Determine the (X, Y) coordinate at the center of the cell enclosing the given text.  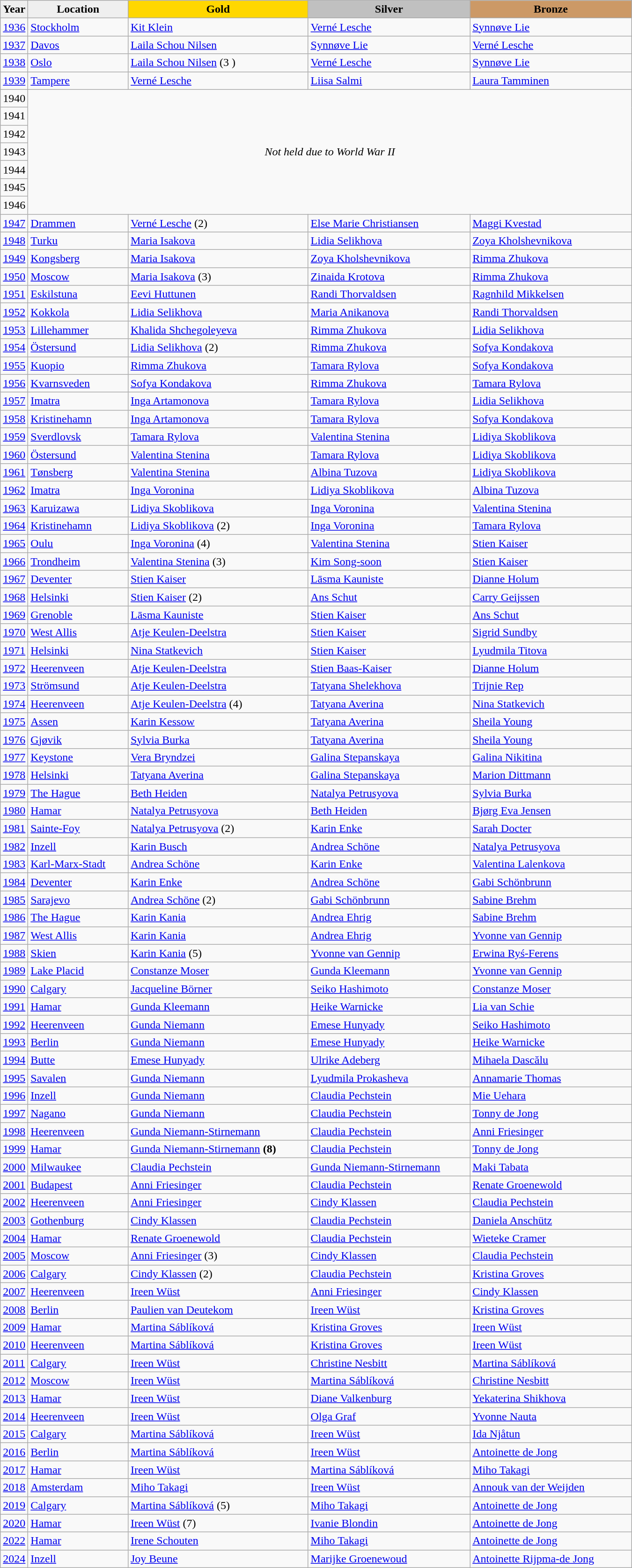
Laura Tamminen (551, 80)
2005 (14, 1256)
Ivanie Blondin (389, 1523)
Else Marie Christiansen (389, 223)
Stien Kaiser (2) (218, 597)
Annamarie Thomas (551, 1078)
1980 (14, 811)
1970 (14, 633)
1952 (14, 312)
1955 (14, 365)
Paulien van Deutekom (218, 1309)
1967 (14, 579)
1988 (14, 953)
Sarajevo (78, 900)
1995 (14, 1078)
2017 (14, 1470)
Amsterdam (78, 1488)
Maggi Kvestad (551, 223)
1963 (14, 508)
2002 (14, 1203)
Carry Geijssen (551, 597)
1940 (14, 98)
2012 (14, 1381)
1975 (14, 722)
Yvonne Nauta (551, 1416)
Kim Song-soon (389, 562)
Kuopio (78, 365)
Sigrid Sundby (551, 633)
Lia van Schie (551, 1006)
Sainte-Foy (78, 829)
1976 (14, 739)
Davos (78, 45)
Assen (78, 722)
1968 (14, 597)
1956 (14, 383)
Ragnhild Mikkelsen (551, 294)
2015 (14, 1434)
1937 (14, 45)
Sarah Docter (551, 829)
Nagano (78, 1114)
1966 (14, 562)
Drammen (78, 223)
Wieteke Cramer (551, 1238)
1949 (14, 259)
1997 (14, 1114)
1993 (14, 1042)
2014 (14, 1416)
Liisa Salmi (389, 80)
Lillehammer (78, 330)
Cindy Klassen (2) (218, 1274)
1957 (14, 401)
Silver (389, 9)
Keystone (78, 757)
Ulrike Adeberg (389, 1060)
2008 (14, 1309)
Gothenburg (78, 1220)
1953 (14, 330)
1965 (14, 544)
1979 (14, 793)
2022 (14, 1541)
2020 (14, 1523)
1961 (14, 472)
Year (14, 9)
1996 (14, 1096)
1944 (14, 169)
Stien Baas-Kaiser (389, 668)
1981 (14, 829)
Marion Dittmann (551, 775)
Erwina Ryś-Ferens (551, 953)
1947 (14, 223)
2011 (14, 1363)
1958 (14, 419)
Kongsberg (78, 259)
Eevi Huttunen (218, 294)
1972 (14, 668)
Kvarnsveden (78, 383)
1938 (14, 63)
Mihaela Dascălu (551, 1060)
Karuizawa (78, 508)
Tønsberg (78, 472)
Diane Valkenburg (389, 1399)
Joy Beune (218, 1559)
Tatyana Shelekhova (389, 686)
1971 (14, 650)
1950 (14, 277)
Milwaukee (78, 1167)
Laila Schou Nilsen (3 ) (218, 63)
1974 (14, 704)
1951 (14, 294)
Lake Placid (78, 971)
Bronze (551, 9)
1954 (14, 348)
Kokkola (78, 312)
Oslo (78, 63)
Turku (78, 241)
Valentina Stenina (3) (218, 562)
Sverdlovsk (78, 437)
Inga Voronina (4) (218, 544)
Gold (218, 9)
Not held due to World War II (330, 152)
1946 (14, 205)
1982 (14, 846)
1989 (14, 971)
2003 (14, 1220)
Ida Njåtun (551, 1434)
1983 (14, 864)
1986 (14, 918)
Karl-Marx-Stadt (78, 864)
Skien (78, 953)
Maki Tabata (551, 1167)
Karin Busch (218, 846)
2000 (14, 1167)
1945 (14, 187)
1987 (14, 935)
2004 (14, 1238)
Strömsund (78, 686)
1984 (14, 882)
1992 (14, 1024)
Butte (78, 1060)
Zinaida Krotova (389, 277)
Jacqueline Börner (218, 989)
Lyudmila Prokasheva (389, 1078)
Karin Kania (5) (218, 953)
Maria Anikanova (389, 312)
Annouk van der Weijden (551, 1488)
2024 (14, 1559)
Mie Uehara (551, 1096)
2018 (14, 1488)
Maria Isakova (3) (218, 277)
2010 (14, 1345)
Irene Schouten (218, 1541)
Anni Friesinger (3) (218, 1256)
1978 (14, 775)
1991 (14, 1006)
Location (78, 9)
Natalya Petrusyova (2) (218, 829)
Savalen (78, 1078)
1960 (14, 454)
Kit Klein (218, 27)
1985 (14, 900)
1999 (14, 1149)
Lidia Selikhova (2) (218, 348)
1964 (14, 526)
1969 (14, 615)
Trondheim (78, 562)
Verné Lesche (2) (218, 223)
Atje Keulen-Deelstra (4) (218, 704)
1990 (14, 989)
1962 (14, 490)
1994 (14, 1060)
Lidiya Skoblikova (2) (218, 526)
2001 (14, 1185)
2007 (14, 1291)
Antoinette Rijpma-de Jong (551, 1559)
Stockholm (78, 27)
Grenoble (78, 615)
1948 (14, 241)
1973 (14, 686)
Tampere (78, 80)
1959 (14, 437)
Gjøvik (78, 739)
Eskilstuna (78, 294)
Martina Sáblíková (5) (218, 1505)
1977 (14, 757)
Lyudmila Titova (551, 650)
1943 (14, 152)
Laila Schou Nilsen (218, 45)
Bjørg Eva Jensen (551, 811)
Valentina Lalenkova (551, 864)
Galina Nikitina (551, 757)
Marijke Groenewoud (389, 1559)
Andrea Schöne (2) (218, 900)
Yekaterina Shikhova (551, 1399)
Ireen Wüst (7) (218, 1523)
Gunda Niemann-Stirnemann (8) (218, 1149)
2019 (14, 1505)
1939 (14, 80)
Vera Bryndzei (218, 757)
Daniela Anschütz (551, 1220)
2016 (14, 1452)
Karin Kessow (218, 722)
1942 (14, 134)
Oulu (78, 544)
Budapest (78, 1185)
2006 (14, 1274)
Trijnie Rep (551, 686)
Olga Graf (389, 1416)
1998 (14, 1131)
2013 (14, 1399)
Khalida Shchegoleyeva (218, 330)
2009 (14, 1327)
1936 (14, 27)
1941 (14, 116)
